Extract the (x, y) coordinate from the center of the cell holding the provided text.  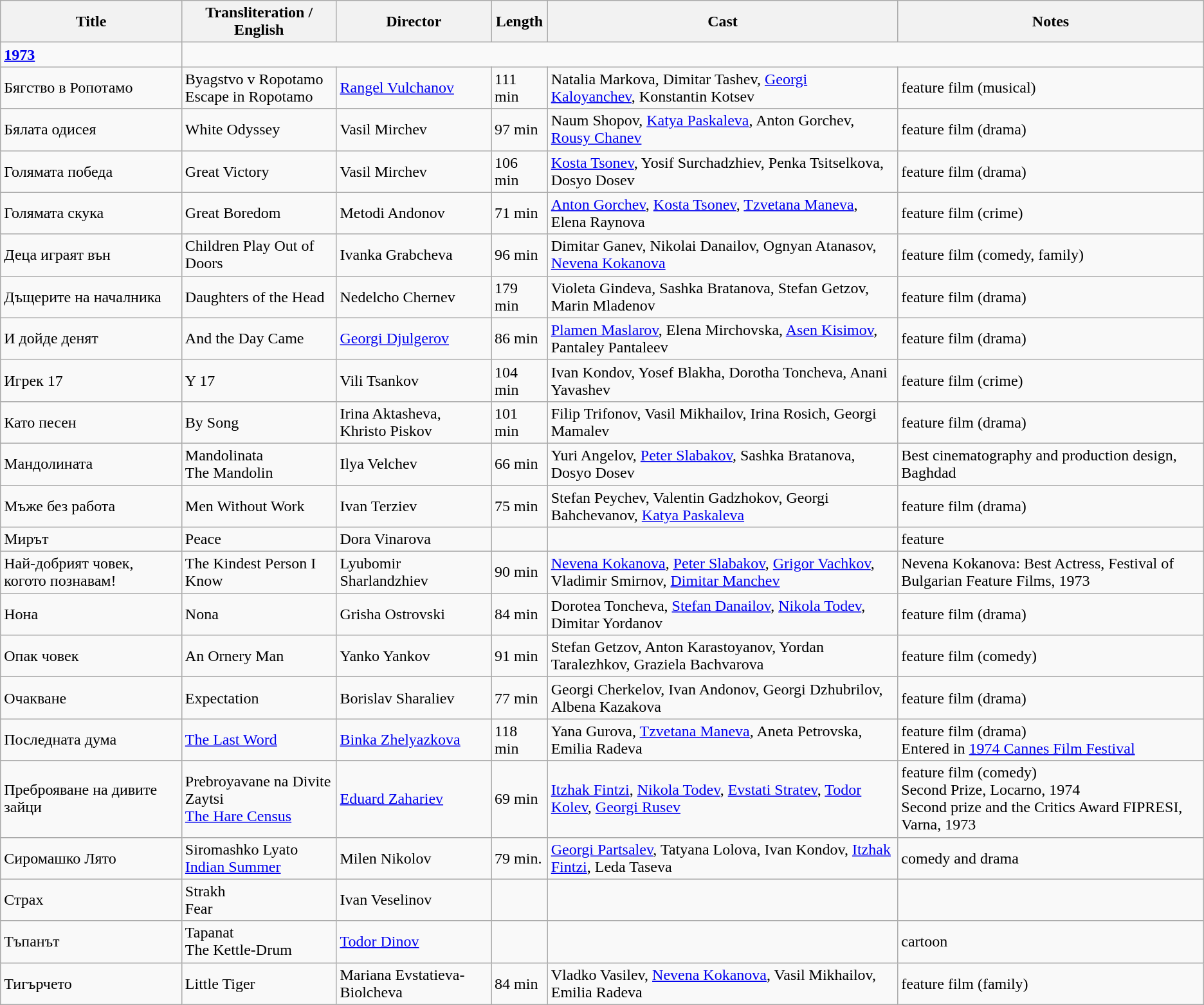
StrakhFear (259, 900)
Prebroyavane na Divite ZaytsiThe Hare Census (259, 799)
Great Boredom (259, 213)
Дъщерите на началника (91, 297)
Georgi Djulgerov (414, 338)
Най-добрият човек, когото познавам! (91, 572)
179 min (520, 297)
Itzhak Fintzi, Nikola Todev, Evstati Stratev, Todor Kolev, Georgi Rusev (723, 799)
77 min (520, 698)
Dimitar Ganev, Nikolai Danailov, Ognyan Atanasov, Nevena Kokanova (723, 255)
Nona (259, 615)
66 min (520, 464)
Преброяване на дивите зайци (91, 799)
Nevena Kokanova: Best Actress, Festival of Bulgarian Feature Films, 1973 (1051, 572)
Ivanka Grabcheva (414, 255)
And the Day Came (259, 338)
Little Tiger (259, 984)
Yana Gurova, Tzvetana Maneva, Aneta Petrovska, Emilia Radeva (723, 739)
79 min. (520, 858)
feature film (musical) (1051, 87)
Nevena Kokanova, Peter Slabakov, Grigor Vachkov, Vladimir Smirnov, Dimitar Manchev (723, 572)
Children Play Out of Doors (259, 255)
Stefan Getzov, Anton Karastoyanov, Yordan Taralezhkov, Graziela Bachvarova (723, 656)
The Last Word (259, 739)
feature film (comedy, family) (1051, 255)
86 min (520, 338)
TapanatThe Kettle-Drum (259, 941)
Daughters of the Head (259, 297)
Violeta Gindeva, Sashka Bratanova, Stefan Getzov, Marin Mladenov (723, 297)
Filip Trifonov, Vasil Mikhailov, Irina Rosich, Georgi Mamalev (723, 422)
Бялата одисея (91, 130)
Milen Nikolov (414, 858)
MandolinataThe Mandolin (259, 464)
Mariana Evstatieva-Biolcheva (414, 984)
Страх (91, 900)
feature film (comedy) (1051, 656)
Byagstvo v RopotamoEscape in Ropotamo (259, 87)
Eduard Zahariev (414, 799)
Nedelcho Chernev (414, 297)
The Kindest Person I Know (259, 572)
Нона (91, 615)
Cast (723, 22)
Мирът (91, 539)
Kosta Tsonev, Yosif Surchadzhiev, Penka Tsitselkova, Dosyo Dosev (723, 171)
comedy and drama (1051, 858)
Grisha Ostrovski (414, 615)
Best cinematography and production design, Baghdad (1051, 464)
An Ornery Man (259, 656)
97 min (520, 130)
Тъпанът (91, 941)
101 min (520, 422)
Transliteration / English (259, 22)
Ivan Terziev (414, 505)
Lyubomir Sharlandzhiev (414, 572)
cartoon (1051, 941)
feature (1051, 539)
Metodi Andonov (414, 213)
Ivan Veselinov (414, 900)
By Song (259, 422)
Yuri Angelov, Peter Slabakov, Sashka Bratanova, Dosyo Dosev (723, 464)
Binka Zhelyazkova (414, 739)
И дойде денят (91, 338)
Borislav Sharaliev (414, 698)
Yanko Yankov (414, 656)
Деца играят вън (91, 255)
Голямата победа (91, 171)
Vili Tsankov (414, 381)
90 min (520, 572)
Rangel Vulchanov (414, 87)
Игрек 17 (91, 381)
Expectation (259, 698)
Natalia Markova, Dimitar Tashev, Georgi Kaloyanchev, Konstantin Kotsev (723, 87)
Мандолината (91, 464)
91 min (520, 656)
Опак човек (91, 656)
Y 17 (259, 381)
Ilya Velchev (414, 464)
Director (414, 22)
Notes (1051, 22)
Бягство в Ропотамо (91, 87)
Title (91, 22)
104 min (520, 381)
118 min (520, 739)
106 min (520, 171)
96 min (520, 255)
Dorotea Toncheva, Stefan Danailov, Nikola Todev, Dimitar Yordanov (723, 615)
Като песен (91, 422)
feature film (family) (1051, 984)
White Odyssey (259, 130)
Последната дума (91, 739)
feature film (comedy)Second Prize, Locarno, 1974Second prize and the Critics Award FIPRESI, Varna, 1973 (1051, 799)
Plamen Maslarov, Elena Mirchovska, Asen Kisimov, Pantaley Pantaleev (723, 338)
Очакване (91, 698)
Great Victory (259, 171)
Ivan Kondov, Yosef Blakha, Dorotha Toncheva, Anani Yavashev (723, 381)
Men Without Work (259, 505)
Todor Dinov (414, 941)
Голямата скука (91, 213)
Georgi Cherkelov, Ivan Andonov, Georgi Dzhubrilov, Albena Kazakova (723, 698)
69 min (520, 799)
Irina Aktasheva, Khristo Piskov (414, 422)
Dora Vinarova (414, 539)
111 min (520, 87)
Stefan Peychev, Valentin Gadzhokov, Georgi Bahchevanov, Katya Paskaleva (723, 505)
Length (520, 22)
Мъже без работа (91, 505)
feature film (drama)Entered in 1974 Cannes Film Festival (1051, 739)
1973 (91, 55)
Naum Shopov, Katya Paskaleva, Anton Gorchev, Rousy Chanev (723, 130)
Anton Gorchev, Kosta Tsonev, Tzvetana Maneva, Elena Raynova (723, 213)
71 min (520, 213)
Peace (259, 539)
Тигърчето (91, 984)
75 min (520, 505)
Siromashko LyatoIndian Summer (259, 858)
Сиромашко Лято (91, 858)
Vladko Vasilev, Nevena Kokanova, Vasil Mikhailov, Emilia Radeva (723, 984)
Georgi Partsalev, Tatyana Lolova, Ivan Kondov, Itzhak Fintzi, Leda Taseva (723, 858)
